Scan for the cell matching the given text and deliver its (X, Y) coordinate at center. 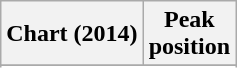
Peakposition (189, 34)
Chart (2014) (72, 34)
